From the cell containing the given text, extract its center point as (X, Y) coordinate. 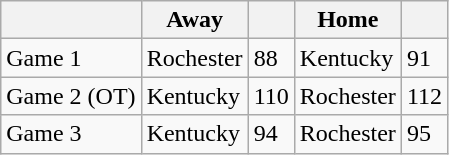
Away (194, 20)
Game 2 (OT) (71, 96)
94 (271, 134)
Home (348, 20)
112 (424, 96)
110 (271, 96)
Game 1 (71, 58)
88 (271, 58)
91 (424, 58)
95 (424, 134)
Game 3 (71, 134)
